Pinpoint the cell where the given text exists, returning its (x, y) midpoint coordinate. 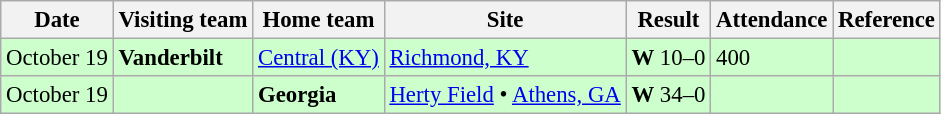
Attendance (772, 20)
W 10–0 (668, 58)
Herty Field • Athens, GA (505, 95)
Vanderbilt (182, 58)
W 34–0 (668, 95)
Georgia (318, 95)
Site (505, 20)
Date (57, 20)
Visiting team (182, 20)
Result (668, 20)
Home team (318, 20)
Central (KY) (318, 58)
400 (772, 58)
Richmond, KY (505, 58)
Reference (887, 20)
